Provide the [X, Y] coordinate of the cell's center where the given text is located.  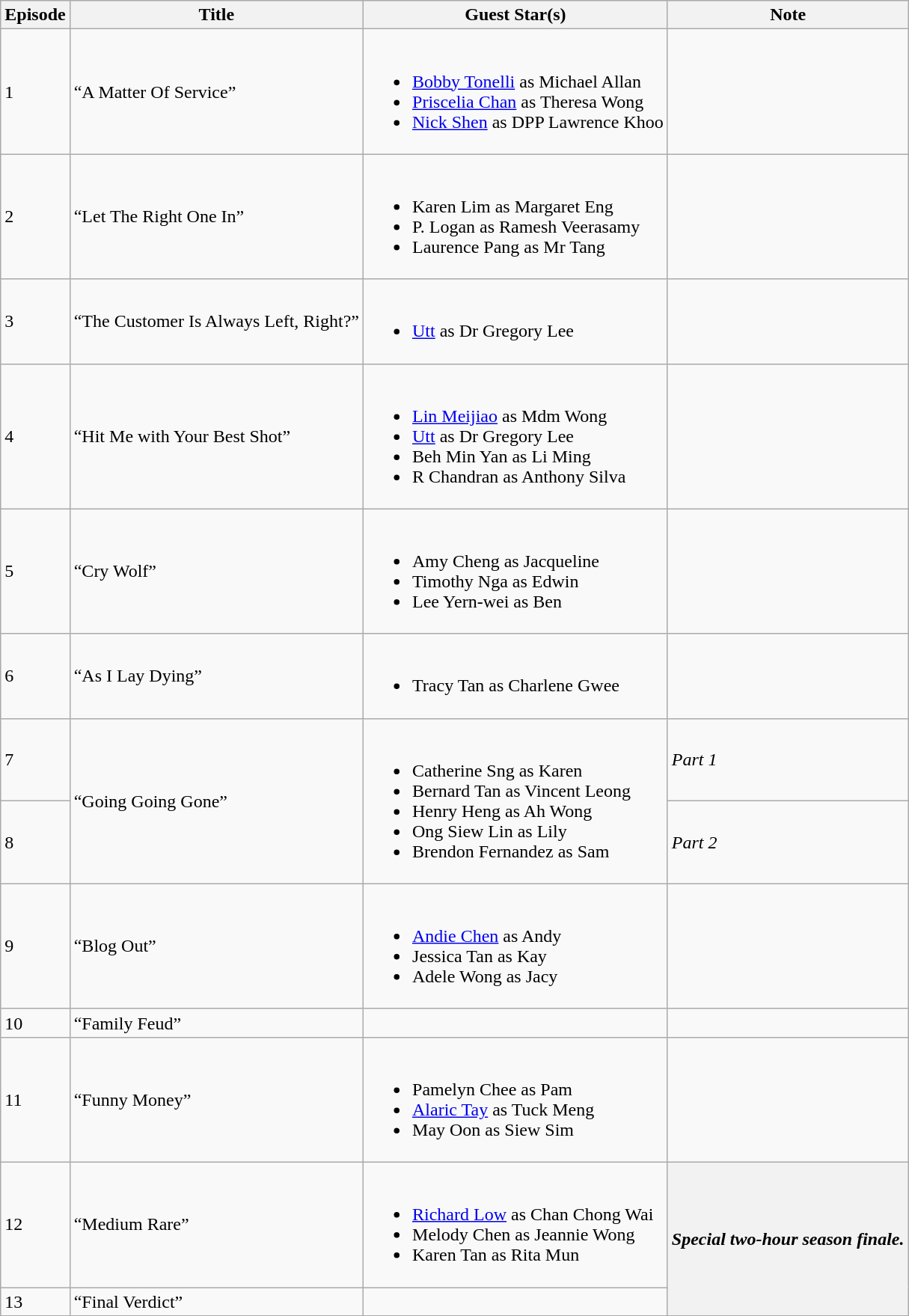
Catherine Sng as KarenBernard Tan as Vincent LeongHenry Heng as Ah WongOng Siew Lin as LilyBrendon Fernandez as Sam [516, 801]
“A Matter Of Service” [216, 91]
“As I Lay Dying” [216, 676]
1 [35, 91]
11 [35, 1100]
Utt as Dr Gregory Lee [516, 322]
Tracy Tan as Charlene Gwee [516, 676]
“Funny Money” [216, 1100]
“Medium Rare” [216, 1224]
3 [35, 322]
6 [35, 676]
Lin Meijiao as Mdm WongUtt as Dr Gregory LeeBeh Min Yan as Li MingR Chandran as Anthony Silva [516, 436]
13 [35, 1301]
8 [35, 842]
Part 1 [788, 760]
9 [35, 946]
Richard Low as Chan Chong WaiMelody Chen as Jeannie WongKaren Tan as Rita Mun [516, 1224]
Amy Cheng as JacquelineTimothy Nga as EdwinLee Yern-wei as Ben [516, 572]
4 [35, 436]
“Going Going Gone” [216, 801]
Andie Chen as AndyJessica Tan as KayAdele Wong as Jacy [516, 946]
10 [35, 1023]
“Family Feud” [216, 1023]
“Hit Me with Your Best Shot” [216, 436]
12 [35, 1224]
Note [788, 15]
Karen Lim as Margaret EngP. Logan as Ramesh VeerasamyLaurence Pang as Mr Tang [516, 217]
Guest Star(s) [516, 15]
“The Customer Is Always Left, Right?” [216, 322]
Pamelyn Chee as PamAlaric Tay as Tuck MengMay Oon as Siew Sim [516, 1100]
“Blog Out” [216, 946]
Bobby Tonelli as Michael AllanPriscelia Chan as Theresa WongNick Shen as DPP Lawrence Khoo [516, 91]
“Cry Wolf” [216, 572]
2 [35, 217]
5 [35, 572]
Title [216, 15]
“Final Verdict” [216, 1301]
Episode [35, 15]
Part 2 [788, 842]
Special two-hour season finale. [788, 1239]
7 [35, 760]
“Let The Right One In” [216, 217]
